Identify which cell holds the provided text, then report its [x, y] central coordinate. 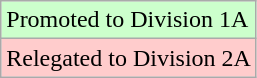
Promoted to Division 1A [129, 20]
Relegated to Division 2A [129, 58]
